Search for the cell housing the specified text and yield its [X, Y] center coordinate. 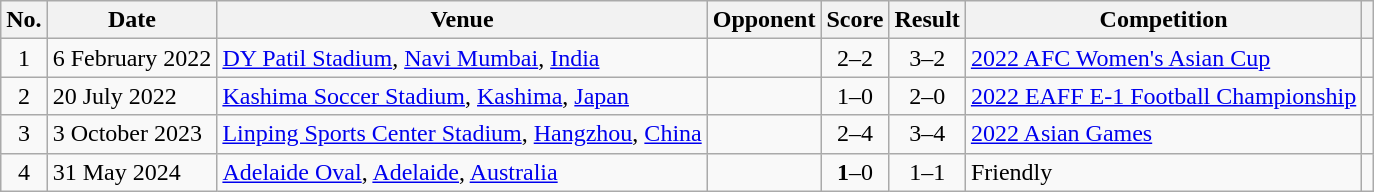
6 February 2022 [132, 58]
3–2 [927, 58]
Result [927, 20]
Friendly [1163, 172]
Competition [1163, 20]
Linping Sports Center Stadium, Hangzhou, China [462, 134]
Opponent [764, 20]
Adelaide Oval, Adelaide, Australia [462, 172]
Date [132, 20]
2022 Asian Games [1163, 134]
No. [24, 20]
Venue [462, 20]
2022 EAFF E-1 Football Championship [1163, 96]
Kashima Soccer Stadium, Kashima, Japan [462, 96]
DY Patil Stadium, Navi Mumbai, India [462, 58]
3 October 2023 [132, 134]
20 July 2022 [132, 96]
2–0 [927, 96]
3 [24, 134]
1 [24, 58]
31 May 2024 [132, 172]
2–2 [855, 58]
2022 AFC Women's Asian Cup [1163, 58]
2–4 [855, 134]
Score [855, 20]
2 [24, 96]
3–4 [927, 134]
1–1 [927, 172]
4 [24, 172]
